Capture the cell that displays the provided text and extract its (X, Y) central coordinate. 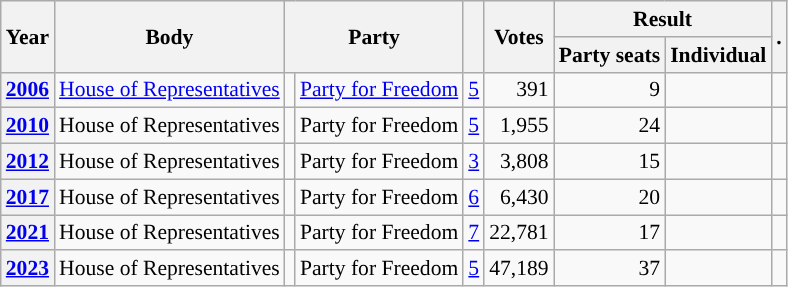
Individual (718, 55)
6,430 (518, 197)
7 (474, 233)
. (779, 36)
2017 (28, 197)
2010 (28, 126)
9 (610, 90)
2021 (28, 233)
3 (474, 162)
Votes (518, 36)
Result (663, 19)
Party (374, 36)
Year (28, 36)
22,781 (518, 233)
2012 (28, 162)
24 (610, 126)
2023 (28, 269)
Party seats (610, 55)
1,955 (518, 126)
37 (610, 269)
20 (610, 197)
47,189 (518, 269)
2006 (28, 90)
17 (610, 233)
391 (518, 90)
Body (170, 36)
6 (474, 197)
3,808 (518, 162)
15 (610, 162)
